Identify which cell holds the provided text, then report its [X, Y] central coordinate. 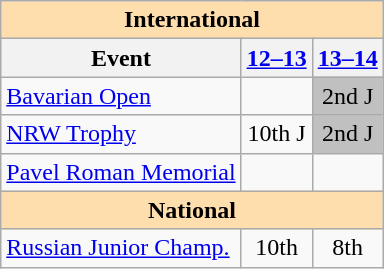
Pavel Roman Memorial [121, 172]
NRW Trophy [121, 134]
8th [348, 248]
Russian Junior Champ. [121, 248]
12–13 [276, 58]
10th J [276, 134]
13–14 [348, 58]
Event [121, 58]
National [192, 210]
Bavarian Open [121, 96]
10th [276, 248]
International [192, 20]
